For the text-containing cell, return its midpoint in (x, y) coordinate format. 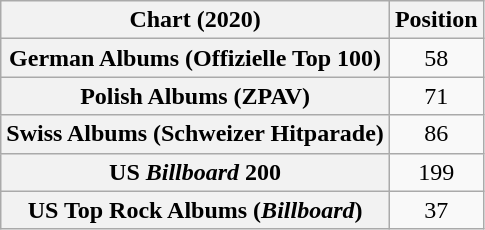
Chart (2020) (196, 20)
German Albums (Offizielle Top 100) (196, 58)
86 (436, 134)
71 (436, 96)
US Billboard 200 (196, 172)
199 (436, 172)
Polish Albums (ZPAV) (196, 96)
Position (436, 20)
58 (436, 58)
Swiss Albums (Schweizer Hitparade) (196, 134)
US Top Rock Albums (Billboard) (196, 210)
37 (436, 210)
